Pinpoint the cell where the given text exists, returning its [X, Y] midpoint coordinate. 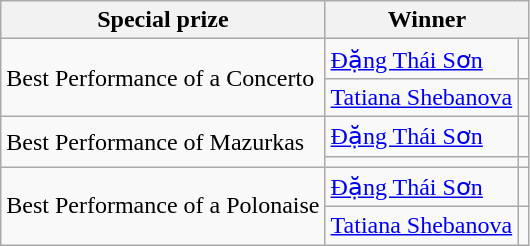
Winner [427, 20]
Best Performance of Mazurkas [163, 142]
Best Performance of a Polonaise [163, 206]
Special prize [163, 20]
Best Performance of a Concerto [163, 78]
